Determine the (x, y) coordinate at the center of the cell enclosing the given text.  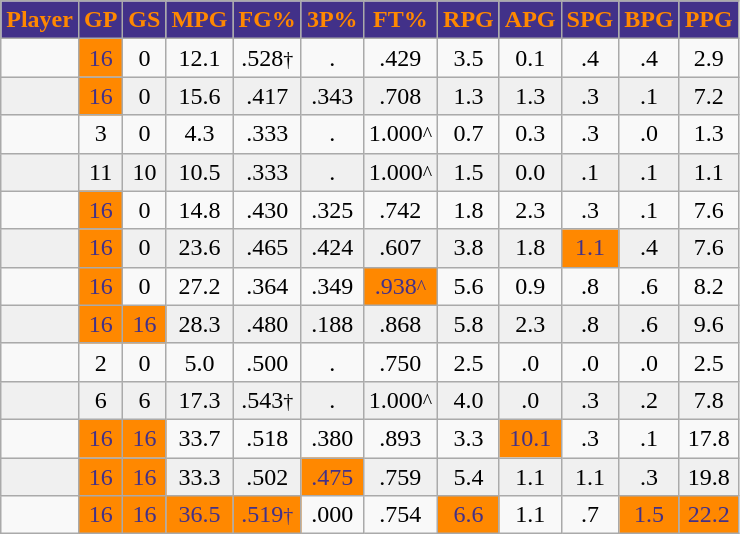
0.3 (530, 134)
.759 (400, 477)
.2 (649, 400)
3P% (332, 20)
14.8 (200, 210)
.465 (267, 248)
36.5 (200, 515)
.325 (332, 210)
0.1 (530, 58)
.430 (267, 210)
.893 (400, 438)
9.6 (708, 324)
10.5 (200, 172)
.188 (332, 324)
.500 (267, 362)
2 (100, 362)
.349 (332, 286)
5.4 (469, 477)
.750 (400, 362)
.480 (267, 324)
.607 (400, 248)
5.6 (469, 286)
19.8 (708, 477)
7.8 (708, 400)
0.0 (530, 172)
.708 (400, 96)
GP (100, 20)
MPG (200, 20)
15.6 (200, 96)
.543† (267, 400)
.7 (590, 515)
17.3 (200, 400)
3.3 (469, 438)
8.2 (708, 286)
.868 (400, 324)
.754 (400, 515)
.742 (400, 210)
3 (100, 134)
.424 (332, 248)
7.2 (708, 96)
APG (530, 20)
.380 (332, 438)
RPG (469, 20)
27.2 (200, 286)
11 (100, 172)
17.8 (708, 438)
4.0 (469, 400)
.343 (332, 96)
.938^ (400, 286)
33.7 (200, 438)
23.6 (200, 248)
6.6 (469, 515)
FG% (267, 20)
.417 (267, 96)
.502 (267, 477)
Player (40, 20)
2.9 (708, 58)
10 (144, 172)
GS (144, 20)
22.2 (708, 515)
.519† (267, 515)
.518 (267, 438)
PPG (708, 20)
33.3 (200, 477)
4.3 (200, 134)
.528† (267, 58)
.429 (400, 58)
0.7 (469, 134)
FT% (400, 20)
SPG (590, 20)
12.1 (200, 58)
5.8 (469, 324)
10.1 (530, 438)
0.9 (530, 286)
.475 (332, 477)
3.5 (469, 58)
3.8 (469, 248)
5.0 (200, 362)
.364 (267, 286)
BPG (649, 20)
28.3 (200, 324)
.000 (332, 515)
